Find where the given text appears and provide that cell's center as (x, y) coordinate. 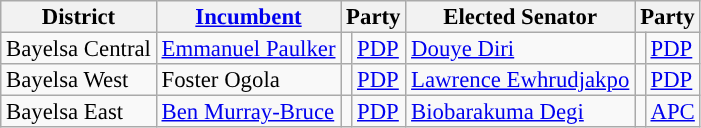
Emmanuel Paulker (248, 49)
Lawrence Ewhrudjakpo (520, 80)
Foster Ogola (248, 80)
Ben Murray-Bruce (248, 112)
Elected Senator (520, 17)
Biobarakuma Degi (520, 112)
Bayelsa Central (78, 49)
Incumbent (248, 17)
Bayelsa West (78, 80)
Bayelsa East (78, 112)
APC (672, 112)
Douye Diri (520, 49)
District (78, 17)
